Detect which cell encompasses the target text, then output its [x, y] center coordinate. 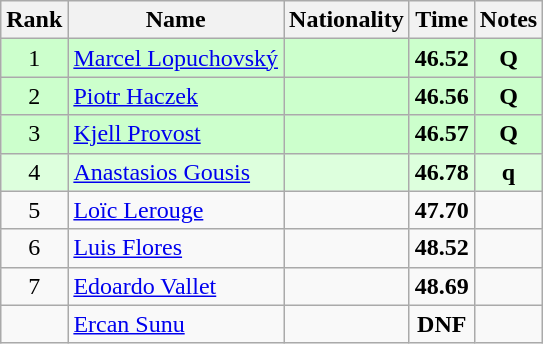
6 [34, 248]
Luis Flores [176, 248]
DNF [442, 324]
46.56 [442, 96]
Notes [508, 20]
Marcel Lopuchovský [176, 58]
Piotr Haczek [176, 96]
Kjell Provost [176, 134]
Name [176, 20]
3 [34, 134]
46.52 [442, 58]
1 [34, 58]
48.52 [442, 248]
46.57 [442, 134]
Loïc Lerouge [176, 210]
Nationality [347, 20]
Time [442, 20]
5 [34, 210]
48.69 [442, 286]
7 [34, 286]
q [508, 172]
Anastasios Gousis [176, 172]
2 [34, 96]
Edoardo Vallet [176, 286]
4 [34, 172]
Ercan Sunu [176, 324]
46.78 [442, 172]
Rank [34, 20]
47.70 [442, 210]
